Return the (x, y) coordinate for the center point of the cell that contains the specified text.  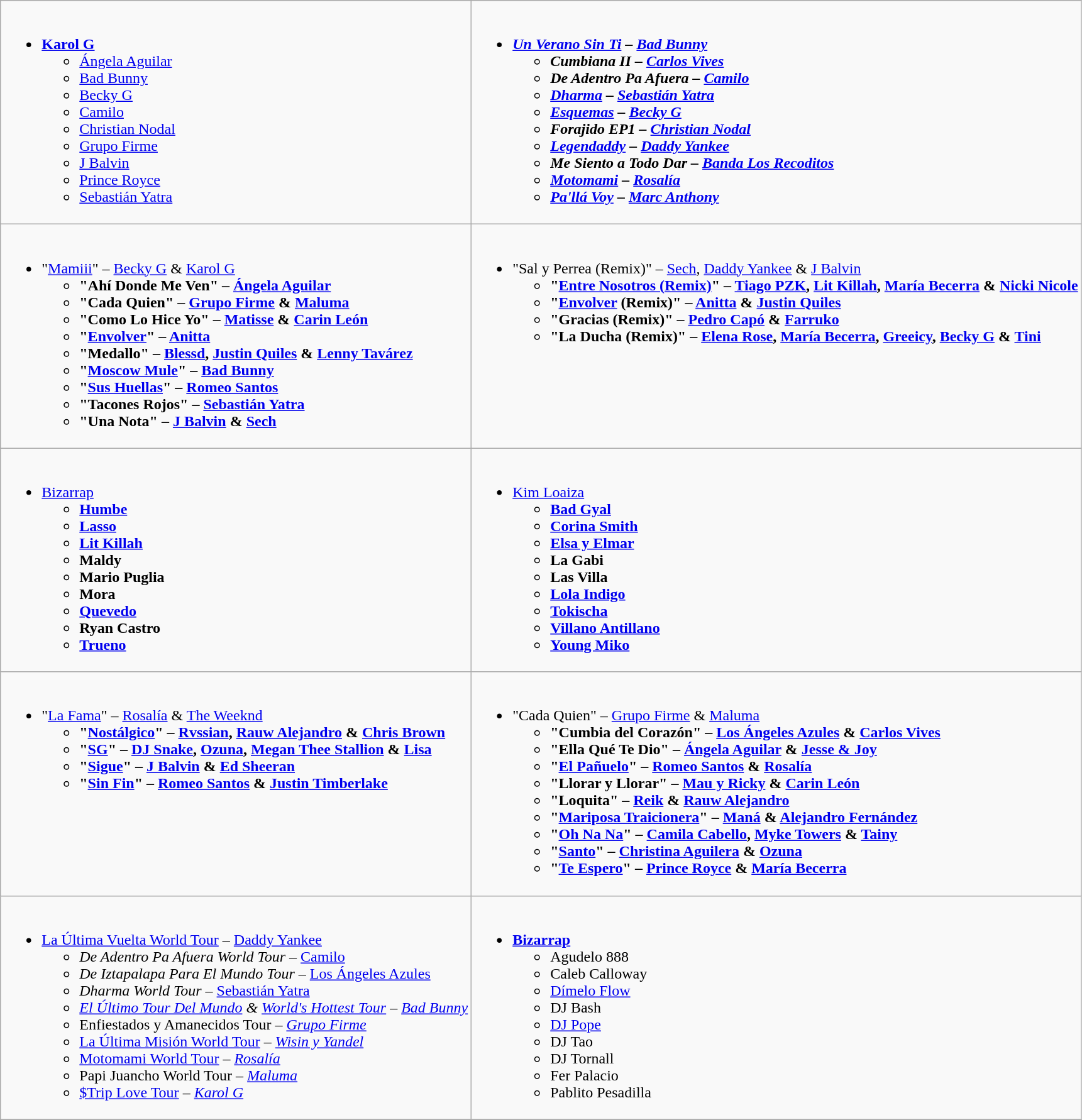
Karol GÁngela AguilarBad BunnyBecky GCamiloChristian NodalGrupo FirmeJ BalvinPrince RoyceSebastián Yatra (236, 113)
BizarrapHumbeLassoLit KillahMaldyMario PugliaMoraQuevedoRyan CastroTrueno (236, 560)
BizarrapAgudelo 888Caleb CallowayDímelo FlowDJ BashDJ PopeDJ TaoDJ TornallFer PalacioPablito Pesadilla (776, 1007)
Kim LoaizaBad GyalCorina SmithElsa y ElmarLa GabiLas VillaLola IndigoTokischaVillano AntillanoYoung Miko (776, 560)
